Locate the cell with the specified text and output its [X, Y] center coordinate. 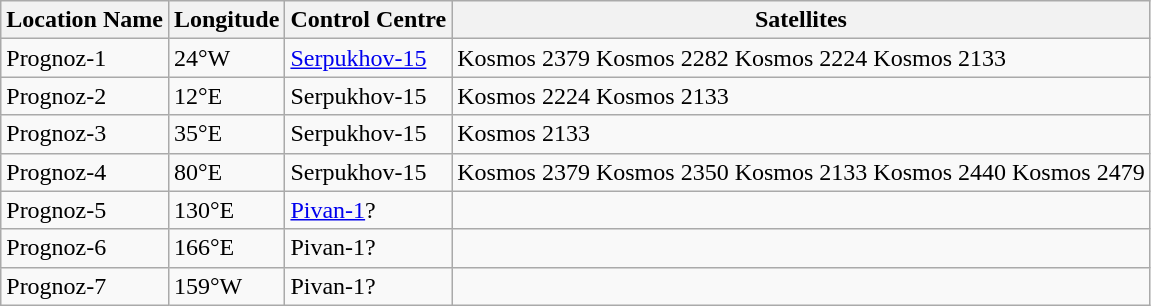
Prognoz-7 [85, 286]
Kosmos 2379 Kosmos 2350 Kosmos 2133 Kosmos 2440 Kosmos 2479 [801, 172]
Prognoz-4 [85, 172]
Longitude [226, 20]
Kosmos 2133 [801, 134]
Prognoz-6 [85, 248]
Prognoz-3 [85, 134]
Prognoz-2 [85, 96]
159°W [226, 286]
24°W [226, 58]
12°E [226, 96]
Control Centre [368, 20]
Prognoz-1 [85, 58]
Prognoz-5 [85, 210]
35°E [226, 134]
Location Name [85, 20]
166°E [226, 248]
Kosmos 2379 Kosmos 2282 Kosmos 2224 Kosmos 2133 [801, 58]
Satellites [801, 20]
80°E [226, 172]
130°E [226, 210]
Kosmos 2224 Kosmos 2133 [801, 96]
